Detect which cell encompasses the target text, then output its [x, y] center coordinate. 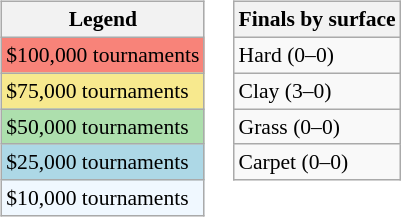
$50,000 tournaments [102, 127]
$100,000 tournaments [102, 55]
Finals by surface [318, 20]
$75,000 tournaments [102, 91]
Clay (3–0) [318, 91]
$25,000 tournaments [102, 162]
Legend [102, 20]
Carpet (0–0) [318, 162]
$10,000 tournaments [102, 198]
Hard (0–0) [318, 55]
Grass (0–0) [318, 127]
